From the cell containing the given text, extract its center point as (X, Y) coordinate. 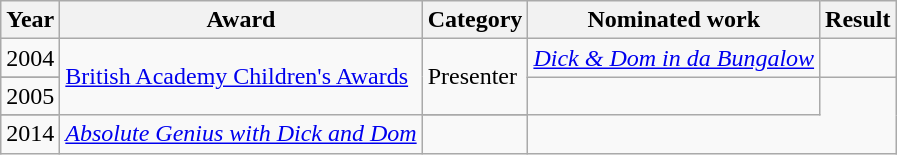
2014 (30, 134)
2004 (30, 58)
Absolute Genius with Dick and Dom (241, 134)
Presenter (475, 77)
2005 (30, 96)
Award (241, 20)
Category (475, 20)
Result (858, 20)
Nominated work (674, 20)
British Academy Children's Awards (241, 77)
Year (30, 20)
Dick & Dom in da Bungalow (674, 58)
